Determine the (X, Y) coordinate at the center of the cell enclosing the given text.  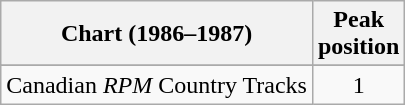
Peakposition (358, 34)
Chart (1986–1987) (157, 34)
Canadian RPM Country Tracks (157, 85)
1 (358, 85)
